Locate the cell with the specified text and output its [x, y] center coordinate. 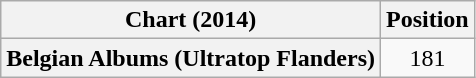
181 [428, 58]
Position [428, 20]
Belgian Albums (Ultratop Flanders) [191, 58]
Chart (2014) [191, 20]
